Scan for the cell matching the given text and deliver its (X, Y) coordinate at center. 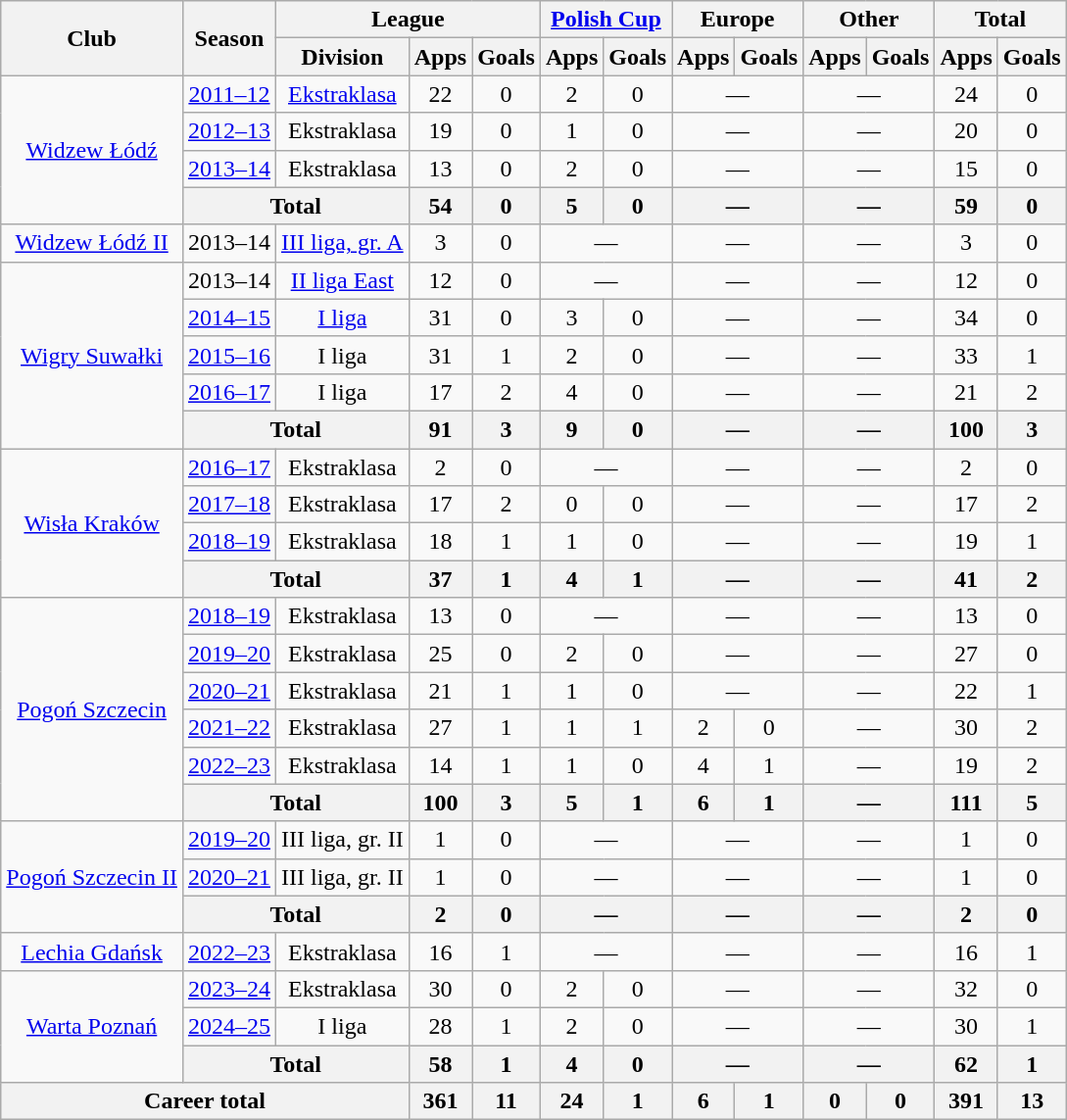
2014–15 (229, 317)
20 (966, 131)
Widzew Łódź II (92, 243)
Season (229, 38)
Career total (205, 1101)
Pogoń Szczecin II (92, 877)
32 (966, 989)
2015–16 (229, 355)
II liga East (342, 280)
Wisła Kraków (92, 523)
2023–24 (229, 989)
62 (966, 1063)
Polish Cup (606, 20)
34 (966, 317)
Widzew Łódź (92, 150)
2021–22 (229, 728)
III liga, gr. A (342, 243)
League (408, 20)
33 (966, 355)
9 (571, 429)
2017–18 (229, 505)
2011–12 (229, 94)
91 (440, 429)
59 (966, 206)
18 (440, 542)
Division (342, 57)
2012–13 (229, 131)
Wigry Suwałki (92, 355)
41 (966, 579)
58 (440, 1063)
11 (507, 1101)
54 (440, 206)
28 (440, 1026)
Other (869, 20)
Club (92, 38)
25 (440, 654)
37 (440, 579)
Europe (738, 20)
361 (440, 1101)
391 (966, 1101)
Lechia Gdańsk (92, 951)
111 (966, 803)
14 (440, 765)
Pogoń Szczecin (92, 709)
15 (966, 169)
Warta Poznań (92, 1026)
2024–25 (229, 1026)
